Pinpoint the cell where the given text exists, returning its (X, Y) midpoint coordinate. 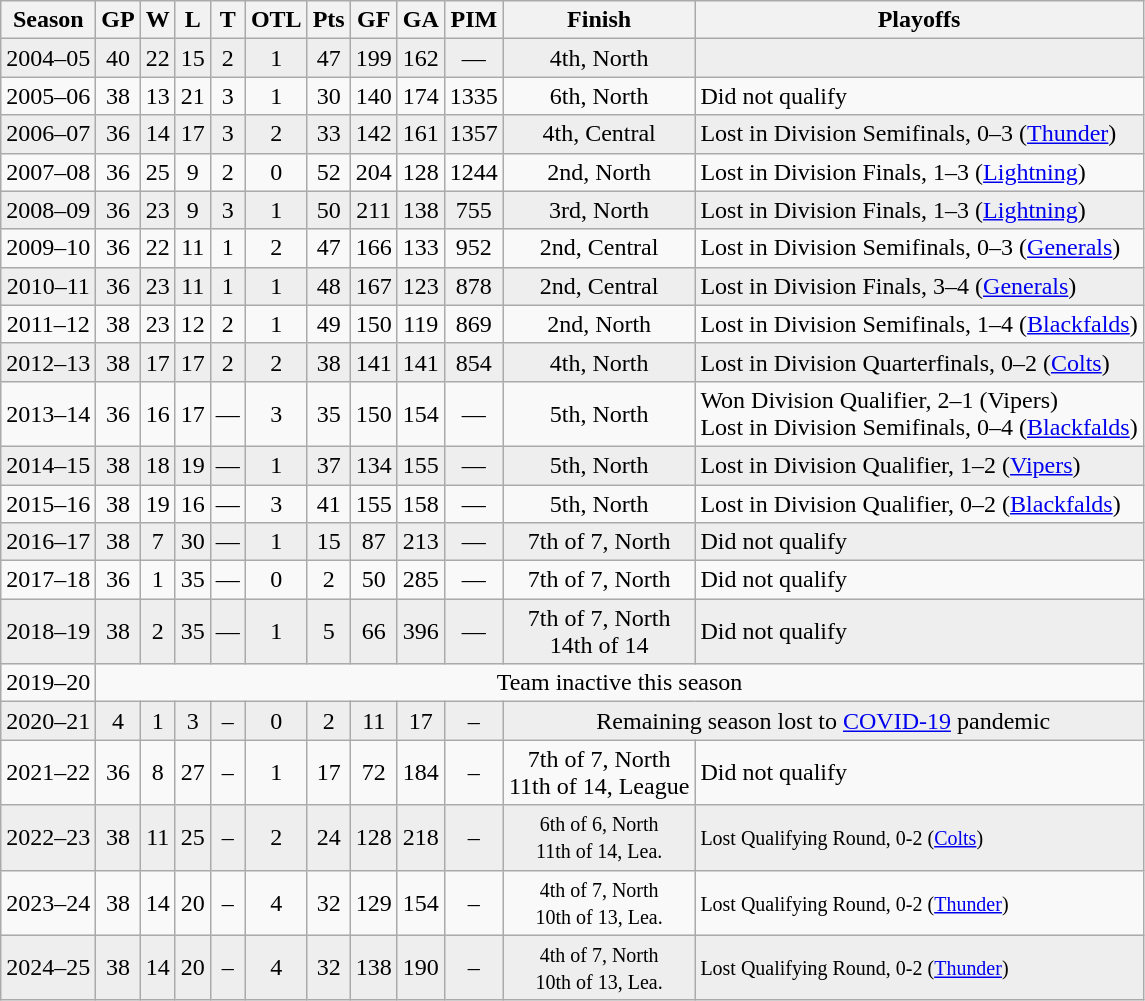
199 (374, 58)
Lost in Division Finals, 3–4 (Generals) (919, 286)
2017–18 (48, 580)
854 (474, 362)
L (192, 20)
869 (474, 324)
2010–11 (48, 286)
41 (328, 503)
2023–24 (48, 902)
2004–05 (48, 58)
140 (374, 96)
211 (374, 210)
GA (420, 20)
7th of 7, North 14th of 14 (598, 632)
49 (328, 324)
33 (328, 134)
213 (420, 542)
Remaining season lost to COVID-19 pandemic (823, 721)
GF (374, 20)
PIM (474, 20)
166 (374, 248)
167 (374, 286)
66 (374, 632)
285 (420, 580)
396 (420, 632)
123 (420, 286)
2008–09 (48, 210)
Playoffs (919, 20)
Pts (328, 20)
27 (192, 772)
952 (474, 248)
2012–13 (48, 362)
2009–10 (48, 248)
Lost in Division Qualifier, 1–2 (Vipers) (919, 465)
1244 (474, 172)
2015–16 (48, 503)
2016–17 (48, 542)
6th of 6, North11th of 14, Lea. (598, 838)
8 (158, 772)
24 (328, 838)
2013–14 (48, 414)
Lost in Division Qualifier, 0–2 (Blackfalds) (919, 503)
162 (420, 58)
174 (420, 96)
OTL (276, 20)
1335 (474, 96)
Lost Qualifying Round, 0-2 (Colts) (919, 838)
12 (192, 324)
W (158, 20)
18 (158, 465)
2014–15 (48, 465)
Lost in Division Semifinals, 1–4 (Blackfalds) (919, 324)
2018–19 (48, 632)
13 (158, 96)
37 (328, 465)
158 (420, 503)
218 (420, 838)
48 (328, 286)
1357 (474, 134)
5 (328, 632)
134 (374, 465)
Lost in Division Semifinals, 0–3 (Generals) (919, 248)
Season (48, 20)
T (228, 20)
Lost in Division Quarterfinals, 0–2 (Colts) (919, 362)
Team inactive this season (620, 683)
2022–23 (48, 838)
GP (118, 20)
129 (374, 902)
7 (158, 542)
3rd, North (598, 210)
2007–08 (48, 172)
161 (420, 134)
2019–20 (48, 683)
Won Division Qualifier, 2–1 (Vipers)Lost in Division Semifinals, 0–4 (Blackfalds) (919, 414)
2021–22 (48, 772)
2011–12 (48, 324)
184 (420, 772)
142 (374, 134)
7th of 7, North11th of 14, League (598, 772)
Finish (598, 20)
4th, Central (598, 134)
87 (374, 542)
2020–21 (48, 721)
6th, North (598, 96)
190 (420, 968)
755 (474, 210)
133 (420, 248)
21 (192, 96)
Lost in Division Semifinals, 0–3 (Thunder) (919, 134)
2024–25 (48, 968)
2006–07 (48, 134)
119 (420, 324)
2005–06 (48, 96)
52 (328, 172)
40 (118, 58)
204 (374, 172)
72 (374, 772)
878 (474, 286)
